For the text-containing cell, return its midpoint in [x, y] coordinate format. 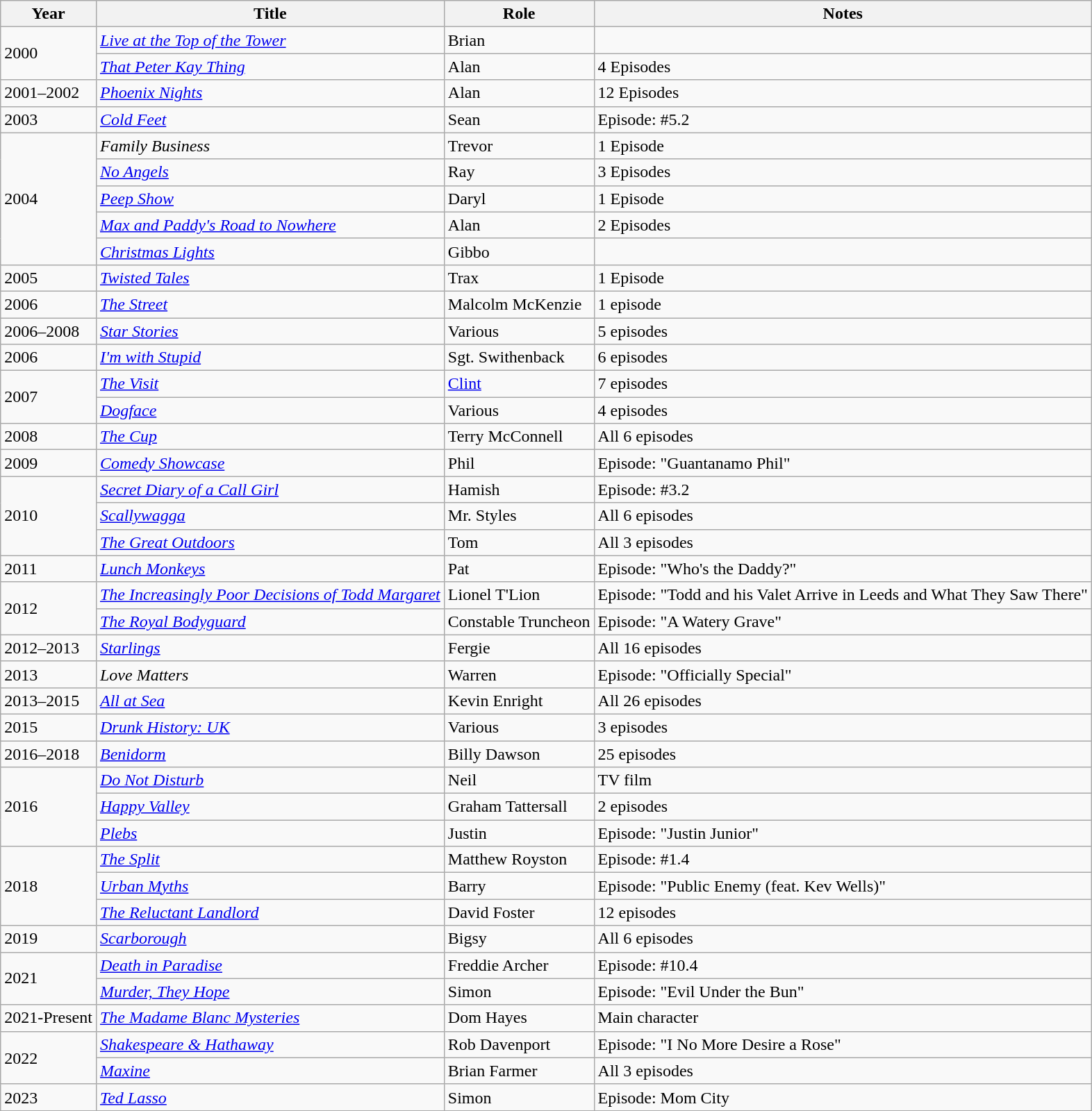
Lionel T'Lion [519, 595]
Fergie [519, 648]
The Cup [270, 437]
Pat [519, 569]
Max and Paddy's Road to Nowhere [270, 225]
2012 [49, 608]
7 episodes [843, 384]
2013–2015 [49, 701]
Episode: #5.2 [843, 119]
Episode: "Officially Special" [843, 674]
Tom [519, 542]
25 episodes [843, 753]
All 16 episodes [843, 648]
Live at the Top of the Tower [270, 40]
Twisted Tales [270, 278]
Sgt. Swithenback [519, 358]
David Foster [519, 912]
Episode: "Public Enemy (feat. Kev Wells)" [843, 886]
The Increasingly Poor Decisions of Todd Margaret [270, 595]
2003 [49, 119]
2010 [49, 516]
Trevor [519, 146]
Sean [519, 119]
Main character [843, 1018]
Urban Myths [270, 886]
Brian [519, 40]
The Madame Blanc Mysteries [270, 1018]
2018 [49, 886]
2 episodes [843, 807]
No Angels [270, 172]
Happy Valley [270, 807]
2013 [49, 674]
Scarborough [270, 939]
2015 [49, 727]
3 episodes [843, 727]
Death in Paradise [270, 965]
Justin [519, 833]
Mr. Styles [519, 516]
Benidorm [270, 753]
Drunk History: UK [270, 727]
Episode: "Who's the Daddy?" [843, 569]
Brian Farmer [519, 1071]
2019 [49, 939]
2016 [49, 807]
2016–2018 [49, 753]
Dom Hayes [519, 1018]
Love Matters [270, 674]
Notes [843, 14]
2 Episodes [843, 225]
Phil [519, 463]
Secret Diary of a Call Girl [270, 490]
2007 [49, 397]
The Split [270, 860]
Dogface [270, 410]
That Peter Kay Thing [270, 67]
Episode: "A Watery Grave" [843, 621]
Episode: "Evil Under the Bun" [843, 992]
Title [270, 14]
1 episode [843, 304]
Episode: "Guantanamo Phil" [843, 463]
Scallywagga [270, 516]
Gibbo [519, 251]
Episode: "Justin Junior" [843, 833]
Ted Lasso [270, 1097]
Terry McConnell [519, 437]
2012–2013 [49, 648]
Shakespeare & Hathaway [270, 1044]
I'm with Stupid [270, 358]
Role [519, 14]
The Royal Bodyguard [270, 621]
12 episodes [843, 912]
2004 [49, 199]
Episode: #10.4 [843, 965]
Kevin Enright [519, 701]
2009 [49, 463]
The Reluctant Landlord [270, 912]
Christmas Lights [270, 251]
Constable Truncheon [519, 621]
Graham Tattersall [519, 807]
Neil [519, 780]
2006–2008 [49, 331]
Episode: "I No More Desire a Rose" [843, 1044]
Episode: Mom City [843, 1097]
Family Business [270, 146]
Malcolm McKenzie [519, 304]
2021 [49, 978]
Ray [519, 172]
2005 [49, 278]
12 Episodes [843, 93]
6 episodes [843, 358]
Freddie Archer [519, 965]
2021-Present [49, 1018]
The Street [270, 304]
Peep Show [270, 199]
The Great Outdoors [270, 542]
Murder, They Hope [270, 992]
Episode: "Todd and his Valet Arrive in Leeds and What They Saw There" [843, 595]
Episode: #3.2 [843, 490]
Rob Davenport [519, 1044]
Lunch Monkeys [270, 569]
2011 [49, 569]
Do Not Disturb [270, 780]
Plebs [270, 833]
All at Sea [270, 701]
2023 [49, 1097]
3 Episodes [843, 172]
Maxine [270, 1071]
4 episodes [843, 410]
2001–2002 [49, 93]
5 episodes [843, 331]
Episode: #1.4 [843, 860]
Warren [519, 674]
Cold Feet [270, 119]
Billy Dawson [519, 753]
Hamish [519, 490]
2008 [49, 437]
Year [49, 14]
The Visit [270, 384]
Daryl [519, 199]
Comedy Showcase [270, 463]
Clint [519, 384]
All 26 episodes [843, 701]
Barry [519, 886]
Starlings [270, 648]
2000 [49, 53]
TV film [843, 780]
Star Stories [270, 331]
Bigsy [519, 939]
Phoenix Nights [270, 93]
Matthew Royston [519, 860]
2022 [49, 1058]
4 Episodes [843, 67]
Trax [519, 278]
